For the text-containing cell, return its midpoint in (x, y) coordinate format. 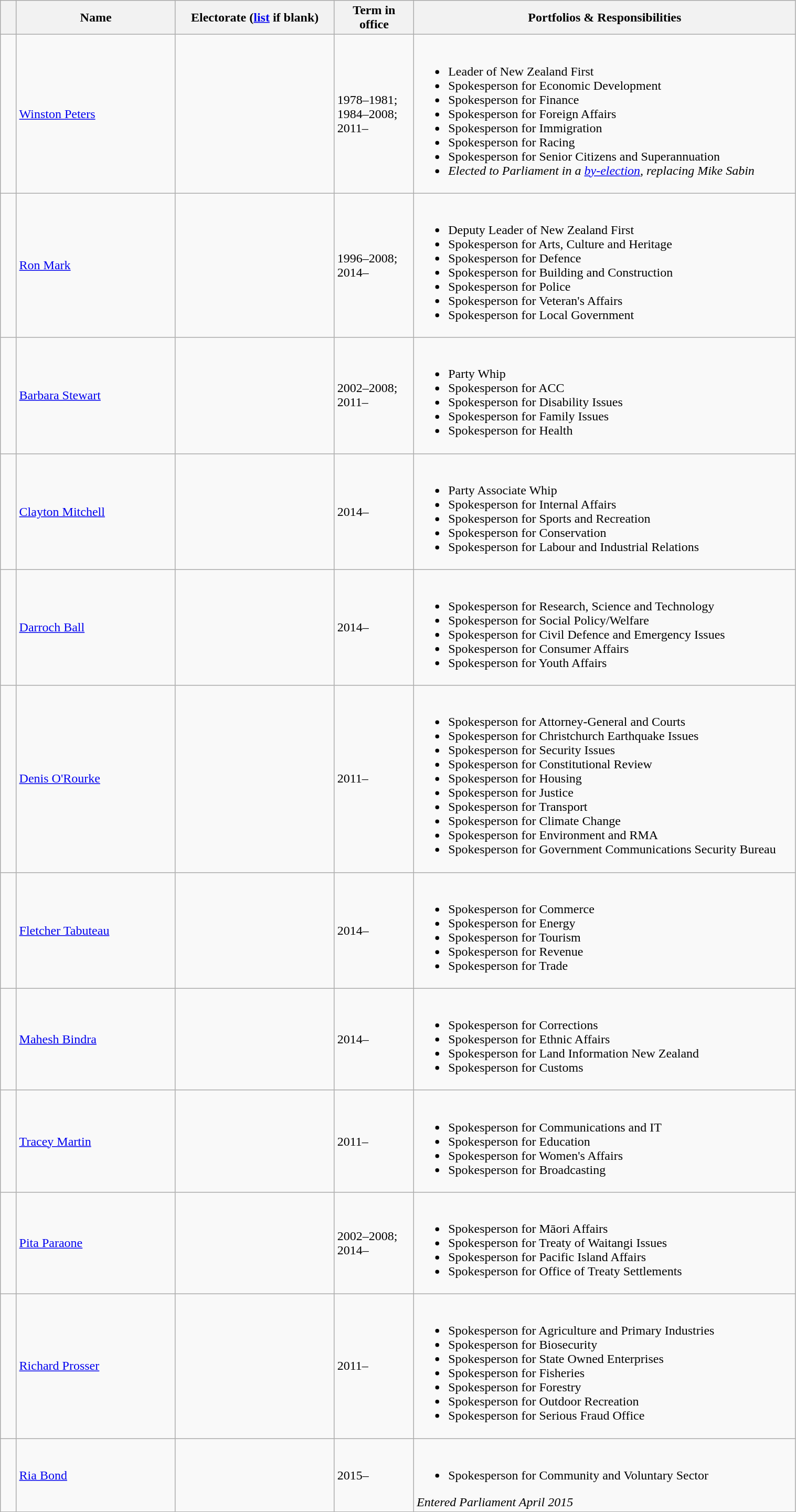
Darroch Ball (95, 628)
Electorate (list if blank) (255, 18)
Spokesperson for Community and Voluntary SectorEntered Parliament April 2015 (604, 1475)
Spokesperson for CorrectionsSpokesperson for Ethnic AffairsSpokesperson for Land Information New ZealandSpokesperson for Customs (604, 1039)
Richard Prosser (95, 1366)
Name (95, 18)
2002–2008; 2011– (374, 396)
Spokesperson for CommerceSpokesperson for EnergySpokesperson for TourismSpokesperson for RevenueSpokesperson for Trade (604, 930)
Tracey Martin (95, 1141)
Fletcher Tabuteau (95, 930)
2002–2008; 2014– (374, 1243)
1978–1981; 1984–2008; 2011– (374, 114)
Pita Paraone (95, 1243)
Ria Bond (95, 1475)
Denis O'Rourke (95, 779)
Party WhipSpokesperson for ACCSpokesperson for Disability IssuesSpokesperson for Family IssuesSpokesperson for Health (604, 396)
Ron Mark (95, 266)
Mahesh Bindra (95, 1039)
Clayton Mitchell (95, 511)
Term in office (374, 18)
Winston Peters (95, 114)
Spokesperson for Communications and ITSpokesperson for EducationSpokesperson for Women's AffairsSpokesperson for Broadcasting (604, 1141)
Portfolios & Responsibilities (604, 18)
Barbara Stewart (95, 396)
1996–2008; 2014– (374, 266)
2015– (374, 1475)
